For the text-containing cell, return its midpoint in [X, Y] coordinate format. 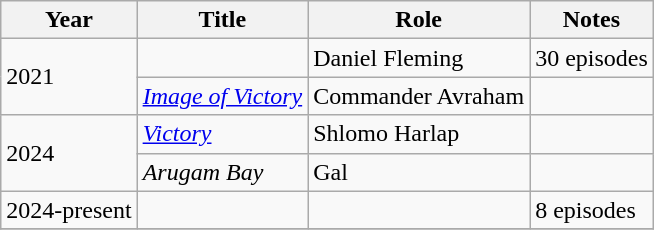
Year [69, 20]
2021 [69, 77]
Shlomo Harlap [419, 134]
Victory [222, 134]
2024 [69, 153]
8 episodes [592, 210]
30 episodes [592, 58]
Notes [592, 20]
Role [419, 20]
Image of Victory [222, 96]
Title [222, 20]
Gal [419, 172]
Commander Avraham [419, 96]
Daniel Fleming [419, 58]
Arugam Bay [222, 172]
2024-present [69, 210]
